Detect which cell encompasses the target text, then output its [X, Y] center coordinate. 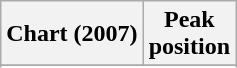
Peakposition [189, 34]
Chart (2007) [72, 34]
